For the text-containing cell, return its midpoint in (x, y) coordinate format. 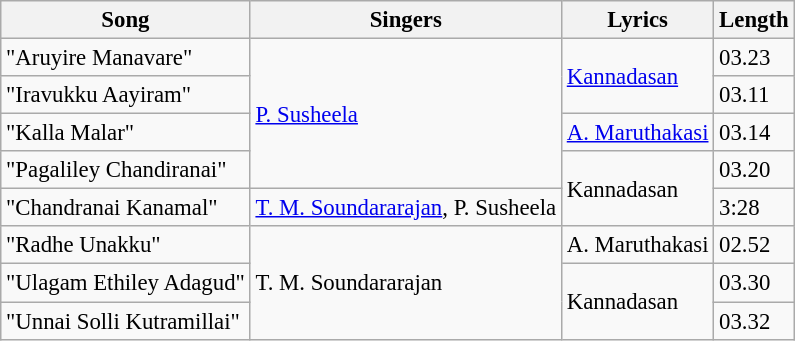
"Iravukku Aayiram" (126, 95)
03.14 (754, 133)
Song (126, 20)
03.20 (754, 170)
03.23 (754, 58)
"Kalla Malar" (126, 133)
Lyrics (637, 20)
"Aruyire Manavare" (126, 58)
P. Susheela (406, 114)
T. M. Soundararajan (406, 282)
03.11 (754, 95)
03.32 (754, 321)
"Pagaliley Chandiranai" (126, 170)
"Ulagam Ethiley Adagud" (126, 283)
03.30 (754, 283)
02.52 (754, 245)
Length (754, 20)
Singers (406, 20)
T. M. Soundararajan, P. Susheela (406, 208)
"Chandranai Kanamal" (126, 208)
"Radhe Unakku" (126, 245)
3:28 (754, 208)
"Unnai Solli Kutramillai" (126, 321)
